Return (x, y) of the center of cell containing provided text 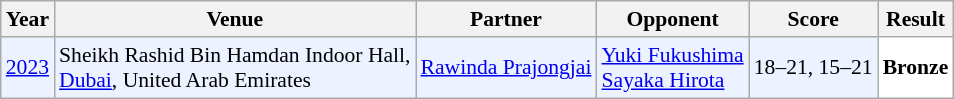
Score (814, 19)
Sheikh Rashid Bin Hamdan Indoor Hall,Dubai, United Arab Emirates (234, 68)
Yuki Fukushima Sayaka Hirota (673, 68)
Partner (506, 19)
Year (28, 19)
Opponent (673, 19)
Rawinda Prajongjai (506, 68)
Venue (234, 19)
18–21, 15–21 (814, 68)
2023 (28, 68)
Bronze (916, 68)
Result (916, 19)
